Find where the given text appears and provide that cell's center as [x, y] coordinate. 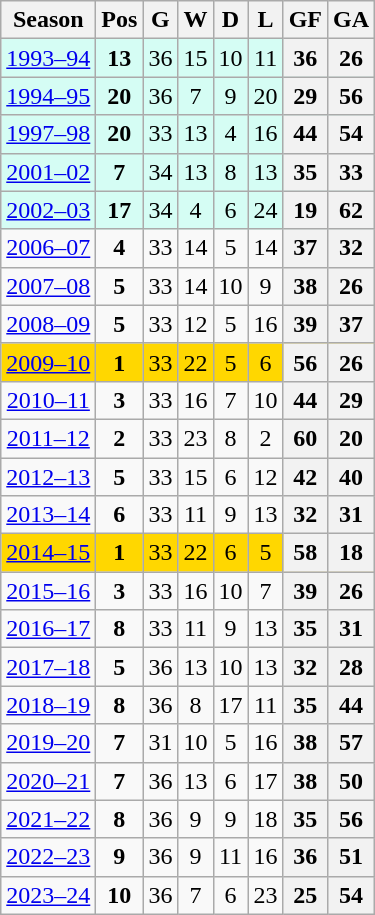
W [196, 20]
2006–07 [48, 248]
42 [305, 477]
GF [305, 20]
2001–02 [48, 172]
2016–17 [48, 629]
2015–16 [48, 591]
1997–98 [48, 134]
L [266, 20]
1993–94 [48, 58]
2014–15 [48, 553]
2007–08 [48, 286]
2023–24 [48, 895]
57 [352, 743]
2017–18 [48, 667]
2002–03 [48, 210]
28 [352, 667]
51 [352, 857]
2019–20 [48, 743]
2021–22 [48, 819]
GA [352, 20]
2012–13 [48, 477]
2011–12 [48, 438]
2009–10 [48, 362]
50 [352, 781]
2008–09 [48, 324]
1994–95 [48, 96]
24 [266, 210]
19 [305, 210]
40 [352, 477]
2010–11 [48, 400]
2018–19 [48, 705]
58 [305, 553]
60 [305, 438]
D [230, 20]
2013–14 [48, 515]
Pos [120, 20]
2022–23 [48, 857]
62 [352, 210]
Season [48, 20]
G [160, 20]
25 [305, 895]
2020–21 [48, 781]
